Pinpoint the cell where the given text exists, returning its (x, y) midpoint coordinate. 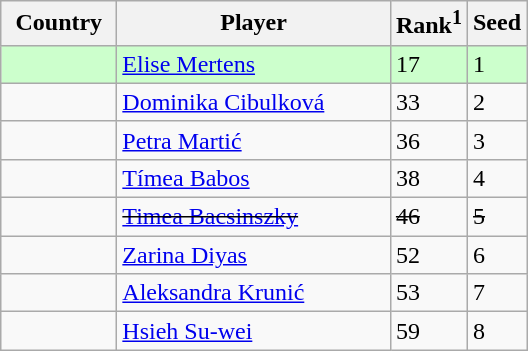
5 (496, 217)
38 (428, 178)
Hsieh Su-wei (254, 331)
33 (428, 102)
3 (496, 140)
4 (496, 178)
Rank1 (428, 24)
7 (496, 293)
52 (428, 255)
Petra Martić (254, 140)
Tímea Babos (254, 178)
Zarina Diyas (254, 255)
1 (496, 64)
Player (254, 24)
2 (496, 102)
Aleksandra Krunić (254, 293)
Seed (496, 24)
Country (59, 24)
59 (428, 331)
8 (496, 331)
Timea Bacsinszky (254, 217)
6 (496, 255)
17 (428, 64)
46 (428, 217)
Dominika Cibulková (254, 102)
53 (428, 293)
36 (428, 140)
Elise Mertens (254, 64)
